Find where the given text appears and provide that cell's center as [X, Y] coordinate. 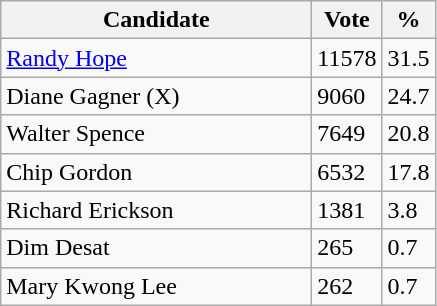
Walter Spence [156, 134]
Dim Desat [156, 248]
17.8 [408, 172]
24.7 [408, 96]
265 [347, 248]
Chip Gordon [156, 172]
31.5 [408, 58]
9060 [347, 96]
Vote [347, 20]
262 [347, 286]
Richard Erickson [156, 210]
Diane Gagner (X) [156, 96]
% [408, 20]
1381 [347, 210]
11578 [347, 58]
Candidate [156, 20]
7649 [347, 134]
Randy Hope [156, 58]
Mary Kwong Lee [156, 286]
3.8 [408, 210]
20.8 [408, 134]
6532 [347, 172]
